Detect which cell encompasses the target text, then output its (X, Y) center coordinate. 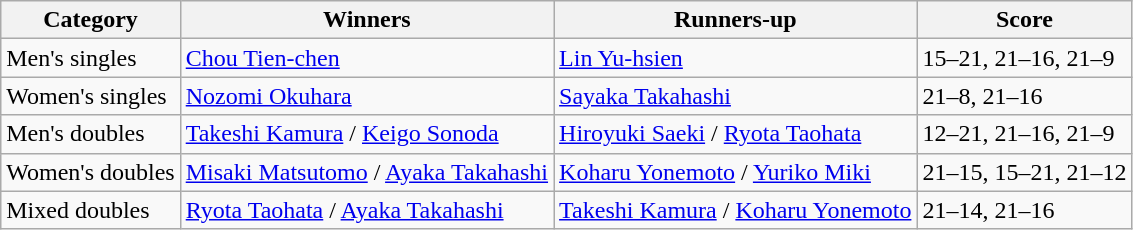
21–15, 15–21, 21–12 (1024, 172)
Women's doubles (90, 172)
Category (90, 20)
Men's doubles (90, 134)
Winners (366, 20)
Mixed doubles (90, 210)
Nozomi Okuhara (366, 96)
Lin Yu-hsien (736, 58)
Koharu Yonemoto / Yuriko Miki (736, 172)
Takeshi Kamura / Keigo Sonoda (366, 134)
15–21, 21–16, 21–9 (1024, 58)
Misaki Matsutomo / Ayaka Takahashi (366, 172)
12–21, 21–16, 21–9 (1024, 134)
Sayaka Takahashi (736, 96)
21–8, 21–16 (1024, 96)
21–14, 21–16 (1024, 210)
Hiroyuki Saeki / Ryota Taohata (736, 134)
Takeshi Kamura / Koharu Yonemoto (736, 210)
Women's singles (90, 96)
Men's singles (90, 58)
Chou Tien-chen (366, 58)
Score (1024, 20)
Ryota Taohata / Ayaka Takahashi (366, 210)
Runners-up (736, 20)
